Provide the [X, Y] coordinate of the cell's center where the given text is located.  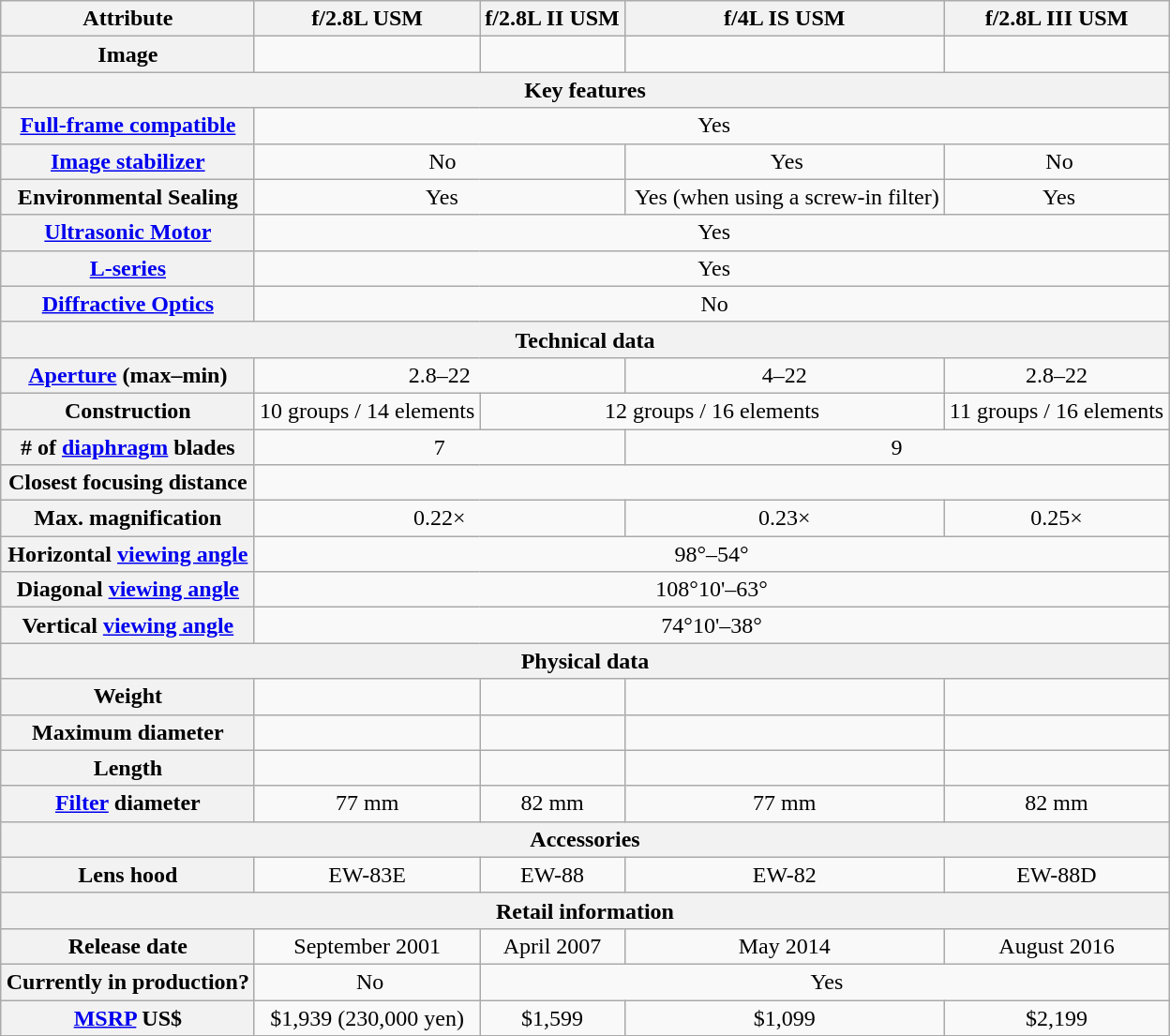
Technical data [585, 339]
Horizontal viewing angle [127, 554]
Key features [585, 90]
Accessories [585, 839]
Release date [127, 946]
Diffractive Optics [127, 304]
August 2016 [1056, 946]
May 2014 [784, 946]
Image [127, 54]
Yes (when using a screw-in filter) [784, 197]
Aperture (max–min) [127, 375]
Length [127, 768]
Physical data [585, 661]
EW-82 [784, 875]
$2,199 [1056, 1017]
Ultrasonic Motor [127, 233]
April 2007 [552, 946]
$1,599 [552, 1017]
Attribute [127, 19]
Max. magnification [127, 518]
0.25× [1056, 518]
11 groups / 16 elements [1056, 411]
MSRP US$ [127, 1017]
Construction [127, 411]
Lens hood [127, 875]
Closest focusing distance [127, 483]
4–22 [784, 375]
0.22× [439, 518]
Environmental Sealing [127, 197]
0.23× [784, 518]
Retail information [585, 910]
$1,939 (230,000 yen) [367, 1017]
Vertical viewing angle [127, 625]
74°10'–38° [711, 625]
f/4L IS USM [784, 19]
Image stabilizer [127, 161]
EW-83E [367, 875]
9 [896, 447]
f/2.8L III USM [1056, 19]
Diagonal viewing angle [127, 590]
98°–54° [711, 554]
10 groups / 14 elements [367, 411]
L-series [127, 268]
7 [439, 447]
Currently in production? [127, 982]
EW-88 [552, 875]
f/2.8L USM [367, 19]
# of diaphragm blades [127, 447]
Full-frame compatible [127, 126]
108°10'–63° [711, 590]
Maximum diameter [127, 732]
EW-88D [1056, 875]
September 2001 [367, 946]
12 groups / 16 elements [712, 411]
Filter diameter [127, 803]
$1,099 [784, 1017]
f/2.8L II USM [552, 19]
Weight [127, 697]
